Output the (X, Y) coordinate of the center of the cell containing the given text.  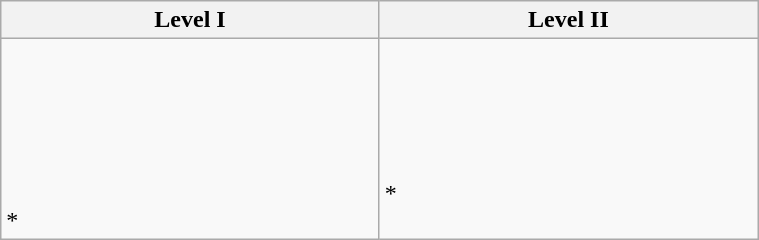
Level II (568, 20)
Level I (190, 20)
